From the cell containing the given text, extract its center point as [X, Y] coordinate. 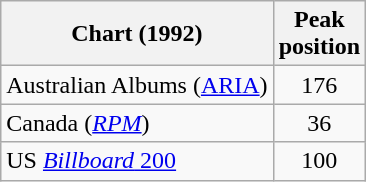
100 [319, 161]
Peakposition [319, 34]
US Billboard 200 [137, 161]
Chart (1992) [137, 34]
176 [319, 85]
Australian Albums (ARIA) [137, 85]
36 [319, 123]
Canada (RPM) [137, 123]
